Output the [X, Y] coordinate of the center of the cell containing the given text.  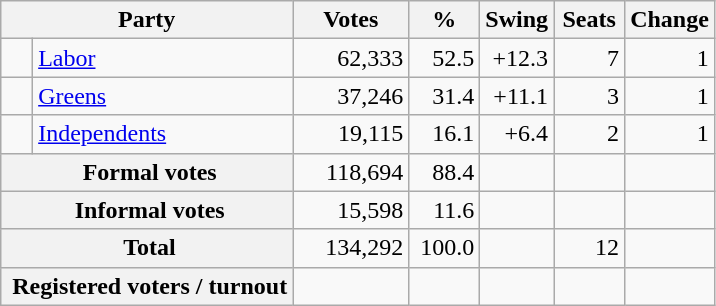
19,115 [351, 134]
% [444, 20]
Total [147, 248]
62,333 [351, 58]
Greens [163, 96]
11.6 [444, 210]
100.0 [444, 248]
Labor [163, 58]
88.4 [444, 172]
Formal votes [147, 172]
134,292 [351, 248]
Independents [163, 134]
Seats [590, 20]
118,694 [351, 172]
Informal votes [147, 210]
16.1 [444, 134]
7 [590, 58]
12 [590, 248]
+11.1 [517, 96]
Party [147, 20]
31.4 [444, 96]
+6.4 [517, 134]
2 [590, 134]
Registered voters / turnout [147, 286]
37,246 [351, 96]
+12.3 [517, 58]
Votes [351, 20]
15,598 [351, 210]
Swing [517, 20]
Change [670, 20]
52.5 [444, 58]
3 [590, 96]
